Detect which cell encompasses the target text, then output its (X, Y) center coordinate. 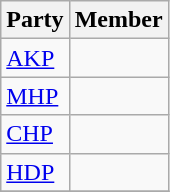
AKP (35, 58)
HDP (35, 172)
MHP (35, 96)
CHP (35, 134)
Party (35, 20)
Member (118, 20)
